Detect which cell encompasses the target text, then output its [X, Y] center coordinate. 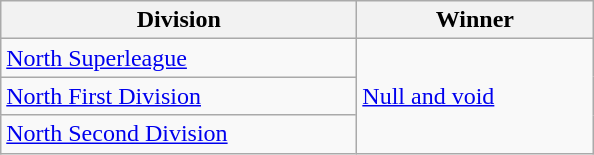
Winner [475, 20]
North Second Division [179, 134]
North First Division [179, 96]
Division [179, 20]
Null and void [475, 96]
North Superleague [179, 58]
